Return the (X, Y) coordinate for the center point of the cell that contains the specified text.  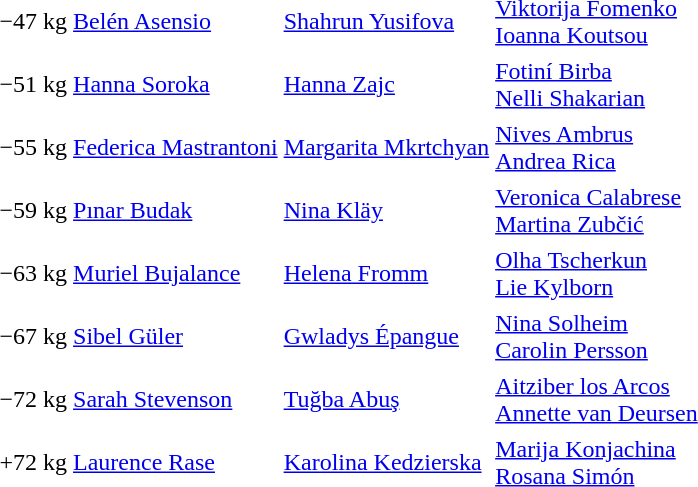
Margarita Mkrtchyan (386, 148)
Nina Kläy (386, 210)
Sibel Güler (176, 336)
Muriel Bujalance (176, 274)
Sarah Stevenson (176, 400)
Tuğba Abuş (386, 400)
Pınar Budak (176, 210)
Federica Mastrantoni (176, 148)
Hanna Zajc (386, 84)
Gwladys Épangue (386, 336)
Helena Fromm (386, 274)
Hanna Soroka (176, 84)
